Find where the given text appears and provide that cell's center as (X, Y) coordinate. 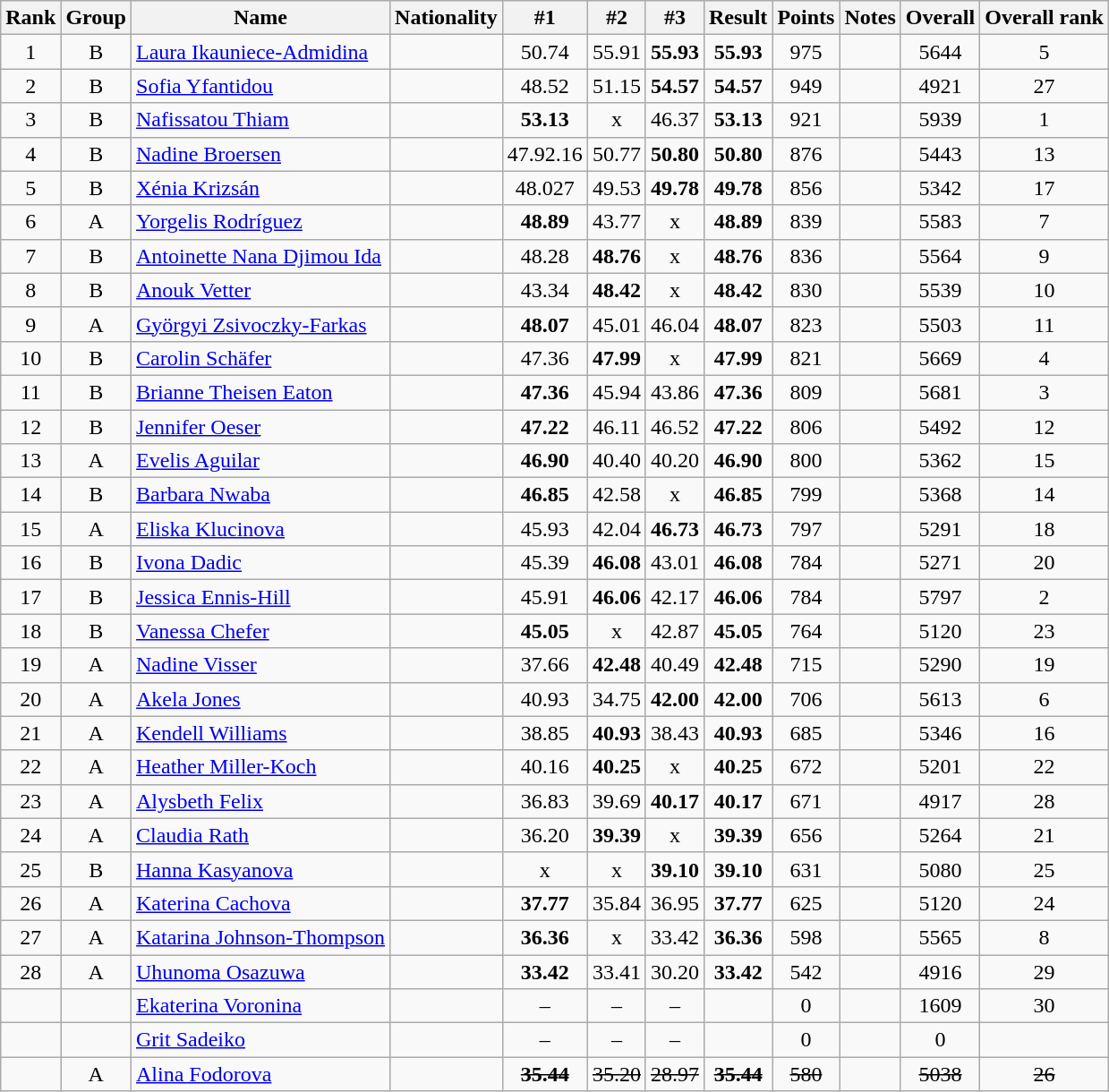
Ekaterina Voronina (261, 1006)
43.01 (675, 563)
45.93 (544, 529)
Katerina Cachova (261, 903)
5264 (940, 835)
Barbara Nwaba (261, 495)
5271 (940, 563)
5346 (940, 733)
5290 (940, 665)
46.37 (675, 120)
Eliska Klucinova (261, 529)
5201 (940, 767)
45.94 (616, 392)
37.66 (544, 665)
48.027 (544, 188)
45.91 (544, 597)
4916 (940, 971)
36.83 (544, 801)
43.77 (616, 222)
800 (806, 461)
30 (1045, 1006)
Claudia Rath (261, 835)
Notes (870, 18)
Name (261, 18)
45.39 (544, 563)
5362 (940, 461)
5503 (940, 324)
Nadine Broersen (261, 154)
Anouk Vetter (261, 290)
4921 (940, 86)
#2 (616, 18)
Laura Ikauniece-Admidina (261, 52)
631 (806, 869)
542 (806, 971)
Nadine Visser (261, 665)
36.95 (675, 903)
Heather Miller-Koch (261, 767)
5564 (940, 256)
4917 (940, 801)
5443 (940, 154)
5368 (940, 495)
671 (806, 801)
48.52 (544, 86)
5939 (940, 120)
580 (806, 1074)
Katarina Johnson-Thompson (261, 937)
5038 (940, 1074)
797 (806, 529)
36.20 (544, 835)
Akela Jones (261, 699)
Overall (940, 18)
Jennifer Oeser (261, 427)
Overall rank (1045, 18)
55.91 (616, 52)
598 (806, 937)
38.85 (544, 733)
656 (806, 835)
Yorgelis Rodríguez (261, 222)
Vanessa Chefer (261, 631)
43.34 (544, 290)
Alysbeth Felix (261, 801)
45.01 (616, 324)
Group (97, 18)
799 (806, 495)
1609 (940, 1006)
Hanna Kasyanova (261, 869)
Antoinette Nana Djimou Ida (261, 256)
43.86 (675, 392)
Evelis Aguilar (261, 461)
Jessica Ennis-Hill (261, 597)
Györgyi Zsivoczky-Farkas (261, 324)
Nafissatou Thiam (261, 120)
839 (806, 222)
Sofia Yfantidou (261, 86)
35.20 (616, 1074)
47.92.16 (544, 154)
29 (1045, 971)
5539 (940, 290)
42.17 (675, 597)
5342 (940, 188)
42.58 (616, 495)
33.41 (616, 971)
46.04 (675, 324)
5613 (940, 699)
Points (806, 18)
809 (806, 392)
40.16 (544, 767)
5583 (940, 222)
Carolin Schäfer (261, 358)
836 (806, 256)
Ivona Dadic (261, 563)
876 (806, 154)
Brianne Theisen Eaton (261, 392)
5644 (940, 52)
40.20 (675, 461)
5681 (940, 392)
975 (806, 52)
42.87 (675, 631)
28.97 (675, 1074)
50.77 (616, 154)
715 (806, 665)
5797 (940, 597)
Xénia Krizsán (261, 188)
40.40 (616, 461)
949 (806, 86)
5492 (940, 427)
49.53 (616, 188)
672 (806, 767)
Nationality (447, 18)
5080 (940, 869)
5669 (940, 358)
856 (806, 188)
625 (806, 903)
51.15 (616, 86)
5291 (940, 529)
#3 (675, 18)
Kendell Williams (261, 733)
#1 (544, 18)
39.69 (616, 801)
Alina Fodorova (261, 1074)
921 (806, 120)
35.84 (616, 903)
706 (806, 699)
764 (806, 631)
40.49 (675, 665)
Rank (30, 18)
Grit Sadeiko (261, 1040)
30.20 (675, 971)
50.74 (544, 52)
46.52 (675, 427)
48.28 (544, 256)
38.43 (675, 733)
34.75 (616, 699)
685 (806, 733)
830 (806, 290)
46.11 (616, 427)
823 (806, 324)
5565 (940, 937)
821 (806, 358)
Result (738, 18)
42.04 (616, 529)
Uhunoma Osazuwa (261, 971)
806 (806, 427)
